Output the [x, y] coordinate of the center of the cell containing the given text.  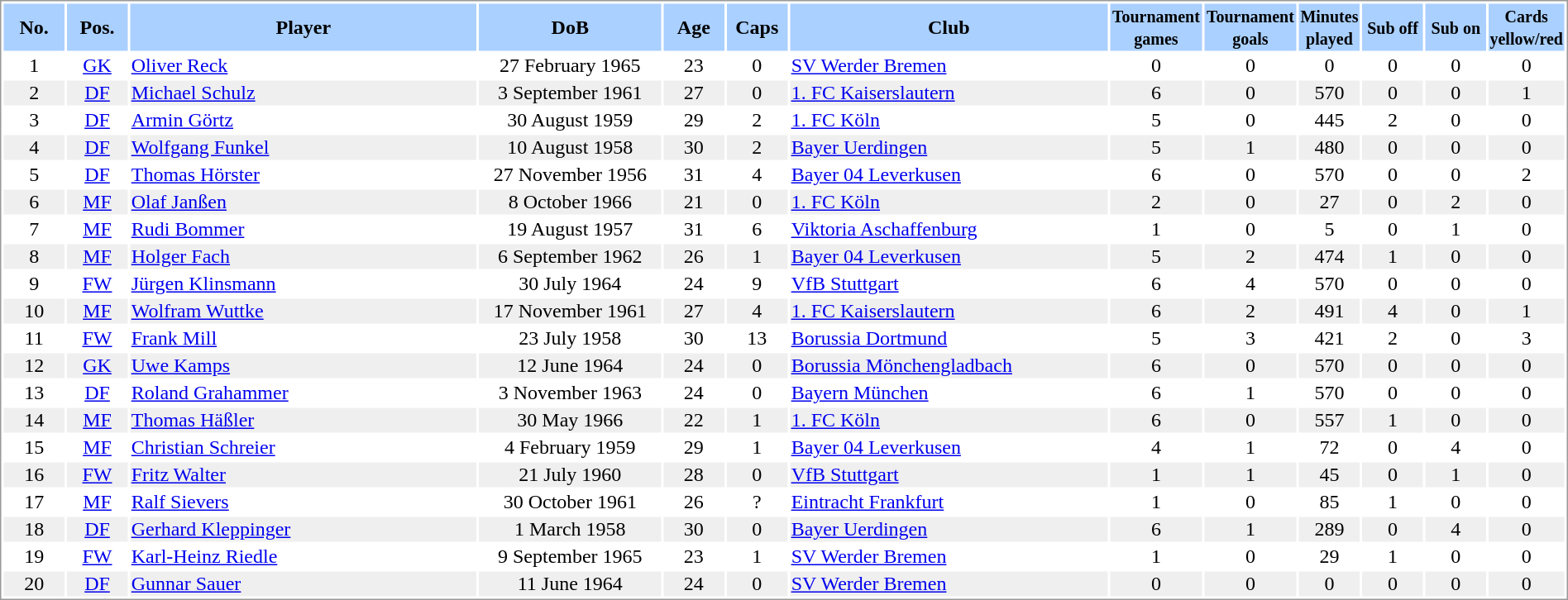
Tournamentgames [1156, 26]
Roland Grahammer [303, 393]
Sub on [1456, 26]
Holger Fach [303, 257]
11 June 1964 [570, 584]
15 [33, 447]
11 [33, 338]
10 [33, 312]
Sub off [1393, 26]
Christian Schreier [303, 447]
10 August 1958 [570, 148]
Wolfgang Funkel [303, 148]
4 February 1959 [570, 447]
Pos. [98, 26]
6 September 1962 [570, 257]
Rudi Bommer [303, 229]
Gunnar Sauer [303, 584]
Player [303, 26]
27 February 1965 [570, 65]
9 September 1965 [570, 556]
Caps [758, 26]
Oliver Reck [303, 65]
20 [33, 584]
30 July 1964 [570, 283]
Michael Schulz [303, 93]
21 July 1960 [570, 475]
8 October 1966 [570, 202]
Karl-Heinz Riedle [303, 556]
28 [693, 475]
21 [693, 202]
Thomas Häßler [303, 421]
Eintracht Frankfurt [949, 502]
Uwe Kamps [303, 366]
Viktoria Aschaffenburg [949, 229]
Age [693, 26]
480 [1329, 148]
Bayern München [949, 393]
12 [33, 366]
1 March 1958 [570, 530]
Armin Görtz [303, 120]
Tournamentgoals [1250, 26]
17 November 1961 [570, 312]
Borussia Dortmund [949, 338]
Wolfram Wuttke [303, 312]
85 [1329, 502]
3 September 1961 [570, 93]
445 [1329, 120]
Borussia Mönchengladbach [949, 366]
No. [33, 26]
23 July 1958 [570, 338]
45 [1329, 475]
Minutesplayed [1329, 26]
27 November 1956 [570, 174]
22 [693, 421]
12 June 1964 [570, 366]
Club [949, 26]
16 [33, 475]
Thomas Hörster [303, 174]
30 August 1959 [570, 120]
14 [33, 421]
72 [1329, 447]
Gerhard Kleppinger [303, 530]
289 [1329, 530]
19 [33, 556]
Frank Mill [303, 338]
3 November 1963 [570, 393]
Cardsyellow/red [1527, 26]
474 [1329, 257]
Fritz Walter [303, 475]
421 [1329, 338]
30 October 1961 [570, 502]
18 [33, 530]
Ralf Sievers [303, 502]
DoB [570, 26]
? [758, 502]
491 [1329, 312]
17 [33, 502]
Jürgen Klinsmann [303, 283]
8 [33, 257]
19 August 1957 [570, 229]
7 [33, 229]
557 [1329, 421]
Olaf Janßen [303, 202]
30 May 1966 [570, 421]
